Search for the cell housing the specified text and yield its [x, y] center coordinate. 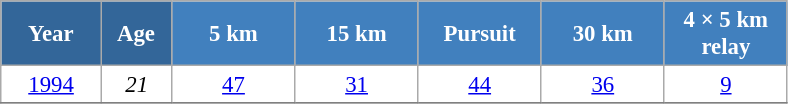
30 km [602, 34]
15 km [356, 34]
Age [136, 34]
Year [52, 34]
44 [480, 85]
5 km [234, 34]
31 [356, 85]
21 [136, 85]
4 × 5 km relay [726, 34]
Pursuit [480, 34]
47 [234, 85]
1994 [52, 85]
36 [602, 85]
9 [726, 85]
